Extract the [x, y] coordinate from the center of the cell holding the provided text.  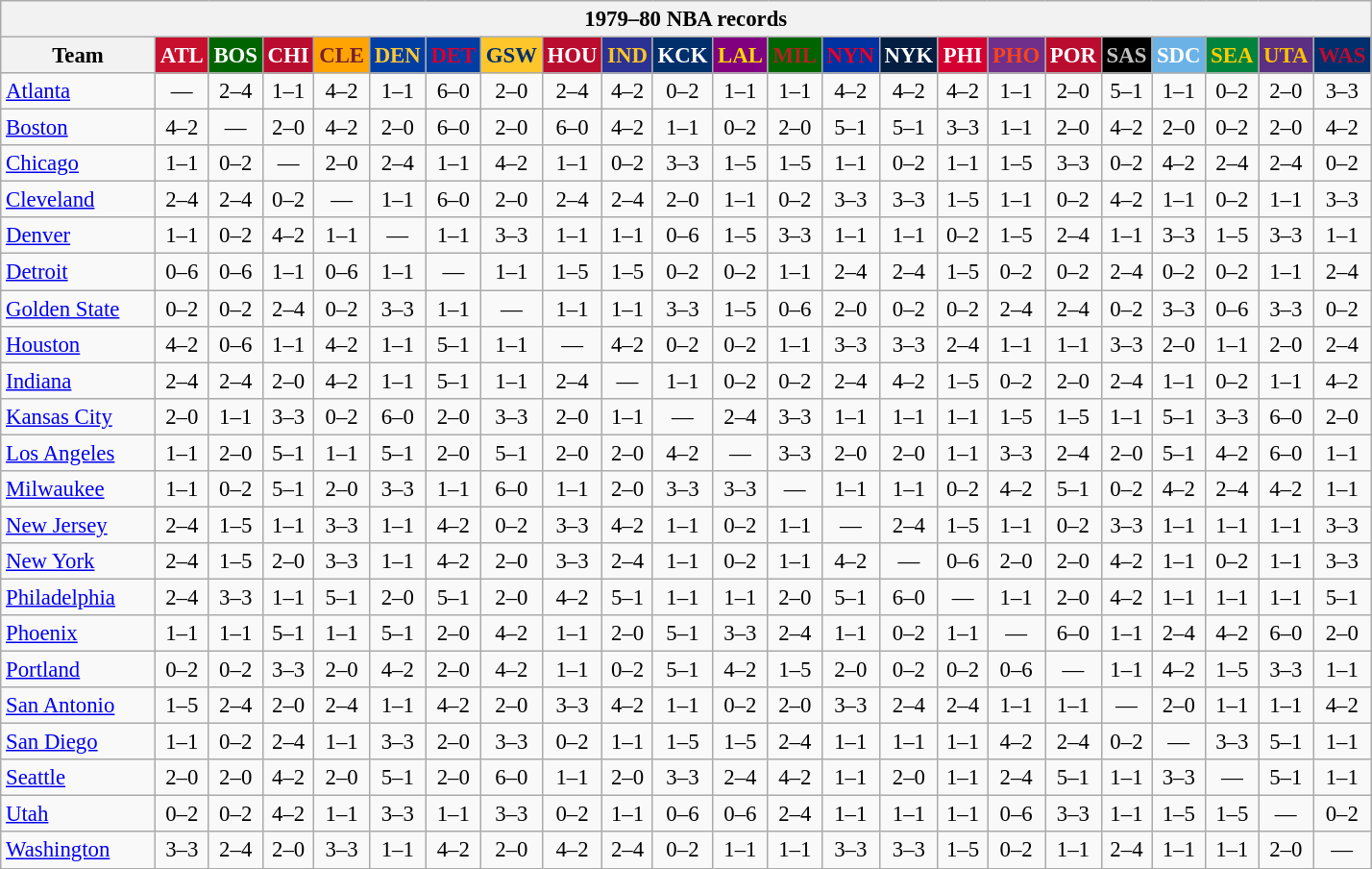
HOU [573, 56]
Milwaukee [79, 489]
MIL [795, 56]
Boston [79, 128]
NYK [909, 56]
Kansas City [79, 416]
CLE [342, 56]
Los Angeles [79, 453]
IND [627, 56]
DET [453, 56]
New Jersey [79, 525]
Detroit [79, 272]
NYN [850, 56]
SEA [1232, 56]
KCK [682, 56]
SDC [1179, 56]
Philadelphia [79, 597]
New York [79, 561]
Indiana [79, 381]
CHI [288, 56]
Team [79, 56]
PHO [1017, 56]
Cleveland [79, 200]
San Antonio [79, 706]
POR [1074, 56]
Atlanta [79, 91]
GSW [512, 56]
UTA [1286, 56]
Chicago [79, 163]
SAS [1126, 56]
PHI [963, 56]
ATL [182, 56]
Golden State [79, 309]
DEN [398, 56]
BOS [235, 56]
Seattle [79, 778]
LAL [740, 56]
Utah [79, 814]
Denver [79, 236]
San Diego [79, 742]
Phoenix [79, 633]
WAS [1342, 56]
Houston [79, 344]
1979–80 NBA records [686, 19]
Washington [79, 851]
Portland [79, 670]
